Return (x, y) of the center of cell containing provided text 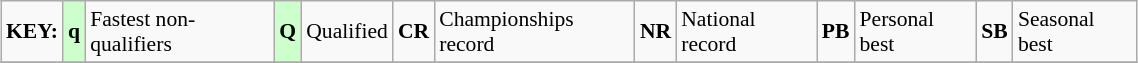
National record (746, 32)
NR (656, 32)
PB (836, 32)
Q (288, 32)
Fastest non-qualifiers (180, 32)
Personal best (916, 32)
KEY: (32, 32)
Championships record (534, 32)
Qualified (347, 32)
Seasonal best (1075, 32)
q (74, 32)
CR (414, 32)
SB (994, 32)
